Return [x, y] of the center of cell containing provided text 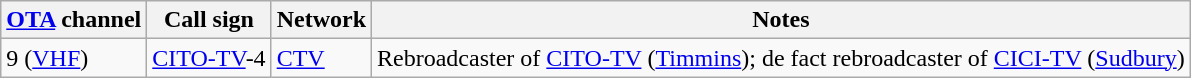
Network [321, 20]
CITO-TV-4 [209, 58]
CTV [321, 58]
Call sign [209, 20]
OTA channel [74, 20]
Rebroadcaster of CITO-TV (Timmins); de fact rebroadcaster of CICI-TV (Sudbury) [782, 58]
Notes [782, 20]
9 (VHF) [74, 58]
